Return the [x, y] coordinate for the center point of the cell that contains the specified text.  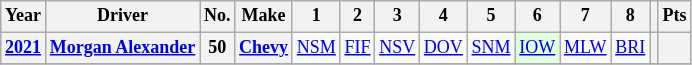
6 [538, 16]
Pts [674, 16]
1 [316, 16]
MLW [586, 48]
Driver [122, 16]
7 [586, 16]
5 [491, 16]
NSM [316, 48]
8 [630, 16]
Chevy [264, 48]
SNM [491, 48]
Make [264, 16]
No. [218, 16]
DOV [444, 48]
50 [218, 48]
IOW [538, 48]
FIF [358, 48]
Morgan Alexander [122, 48]
4 [444, 16]
3 [398, 16]
Year [24, 16]
NSV [398, 48]
2021 [24, 48]
BRI [630, 48]
2 [358, 16]
